Output the [X, Y] coordinate of the center of the cell containing the given text.  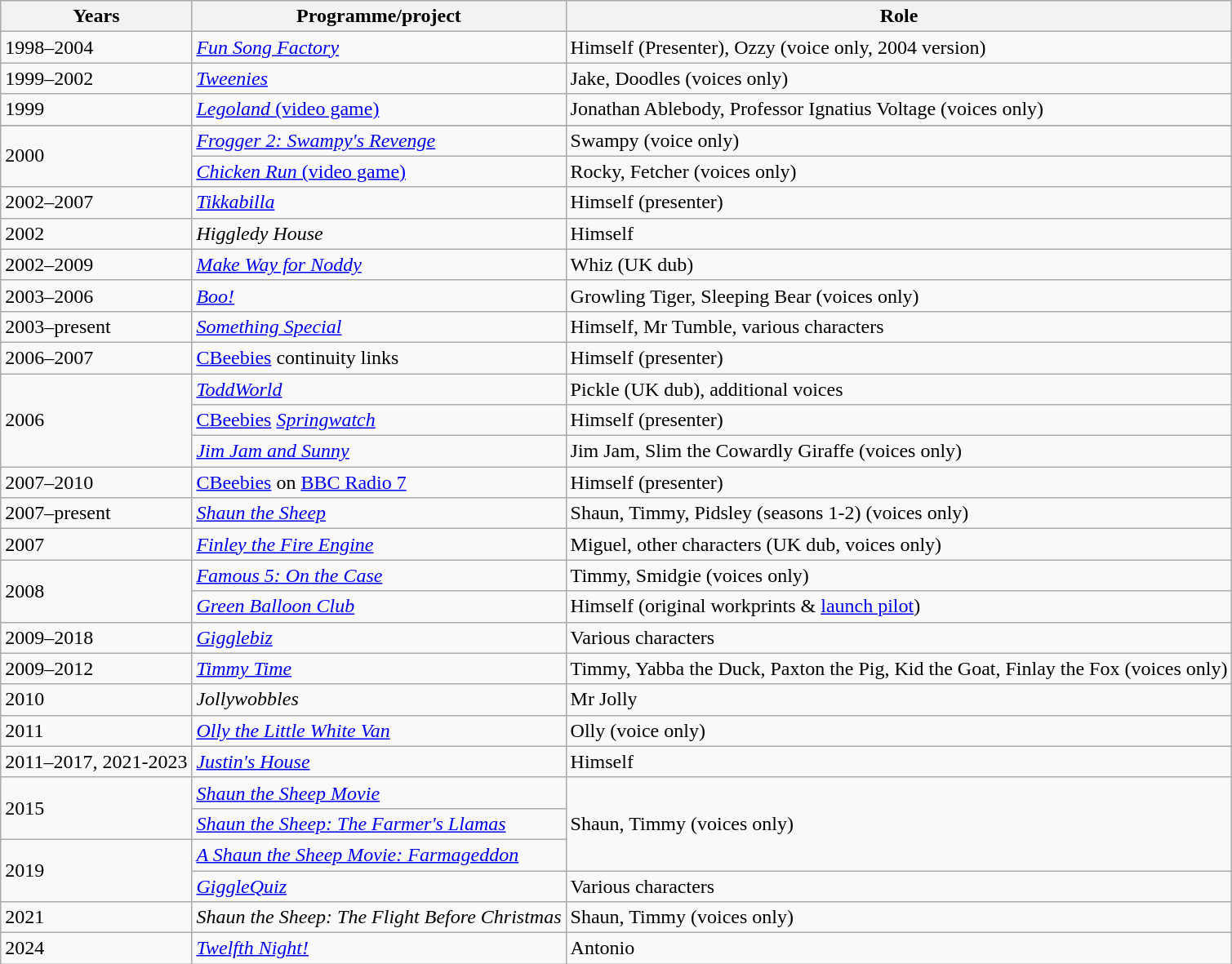
2008 [96, 591]
Shaun the Sheep [379, 513]
Himself, Mr Tumble, various characters [899, 327]
Fun Song Factory [379, 47]
Finley the Fire Engine [379, 544]
Shaun, Timmy, Pidsley (seasons 1-2) (voices only) [899, 513]
Green Balloon Club [379, 606]
Growling Tiger, Sleeping Bear (voices only) [899, 295]
1999–2002 [96, 78]
2010 [96, 700]
2006 [96, 420]
CBeebies continuity links [379, 358]
2009–2012 [96, 669]
Tikkabilla [379, 202]
Jim Jam, Slim the Cowardly Giraffe (voices only) [899, 451]
Himself (Presenter), Ozzy (voice only, 2004 version) [899, 47]
Famous 5: On the Case [379, 575]
2003–present [96, 327]
ToddWorld [379, 389]
Whiz (UK dub) [899, 264]
Rocky, Fetcher (voices only) [899, 171]
Something Special [379, 327]
Jonathan Ablebody, Professor Ignatius Voltage (voices only) [899, 109]
2019 [96, 870]
Jollywobbles [379, 700]
Shaun the Sheep: The Farmer's Llamas [379, 824]
Timmy Time [379, 669]
2002 [96, 233]
CBeebies on BBC Radio 7 [379, 482]
2002–2007 [96, 202]
2007–present [96, 513]
2024 [96, 948]
Shaun the Sheep: The Flight Before Christmas [379, 917]
1999 [96, 109]
2002–2009 [96, 264]
CBeebies Springwatch [379, 420]
Pickle (UK dub), additional voices [899, 389]
Higgledy House [379, 233]
Years [96, 16]
Twelfth Night! [379, 948]
1998–2004 [96, 47]
Olly (voice only) [899, 731]
Timmy, Smidgie (voices only) [899, 575]
2009–2018 [96, 637]
Miguel, other characters (UK dub, voices only) [899, 544]
Mr Jolly [899, 700]
Frogger 2: Swampy's Revenge [379, 140]
Programme/project [379, 16]
2011 [96, 731]
Make Way for Noddy [379, 264]
Himself (original workprints & launch pilot) [899, 606]
A Shaun the Sheep Movie: Farmageddon [379, 855]
2021 [96, 917]
2015 [96, 808]
Timmy, Yabba the Duck, Paxton the Pig, Kid the Goat, Finlay the Fox (voices only) [899, 669]
2007–2010 [96, 482]
Jake, Doodles (voices only) [899, 78]
Boo! [379, 295]
Justin's House [379, 762]
Role [899, 16]
2007 [96, 544]
Gigglebiz [379, 637]
Tweenies [379, 78]
Jim Jam and Sunny [379, 451]
Antonio [899, 948]
2006–2007 [96, 358]
Swampy (voice only) [899, 140]
2000 [96, 156]
Shaun the Sheep Movie [379, 793]
Olly the Little White Van [379, 731]
Legoland (video game) [379, 109]
Chicken Run (video game) [379, 171]
2011–2017, 2021-2023 [96, 762]
2003–2006 [96, 295]
GiggleQuiz [379, 886]
